For the text-containing cell, return its midpoint in (X, Y) coordinate format. 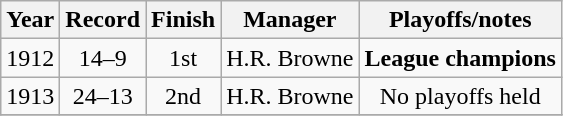
Playoffs/notes (460, 20)
1913 (30, 96)
Record (103, 20)
League champions (460, 58)
14–9 (103, 58)
Manager (290, 20)
1912 (30, 58)
1st (184, 58)
24–13 (103, 96)
2nd (184, 96)
Finish (184, 20)
Year (30, 20)
No playoffs held (460, 96)
